Capture the cell that displays the provided text and extract its [x, y] central coordinate. 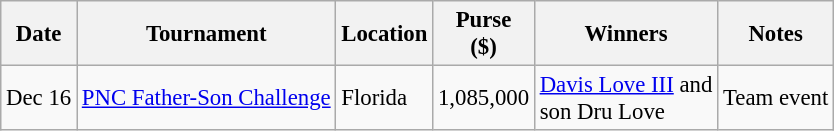
Dec 16 [39, 98]
Location [384, 34]
1,085,000 [484, 98]
Winners [626, 34]
Tournament [206, 34]
Team event [776, 98]
Purse($) [484, 34]
PNC Father-Son Challenge [206, 98]
Date [39, 34]
Florida [384, 98]
Notes [776, 34]
Davis Love III andson Dru Love [626, 98]
